Output the [x, y] coordinate of the center of the cell containing the given text.  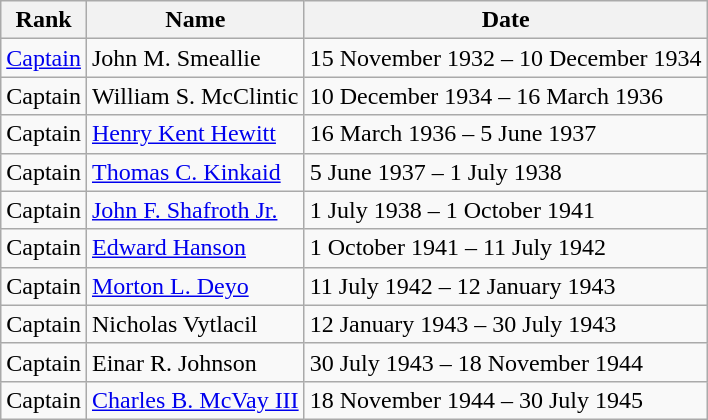
11 July 1942 – 12 January 1943 [506, 286]
Name [195, 20]
16 March 1936 – 5 June 1937 [506, 134]
William S. McClintic [195, 96]
5 June 1937 – 1 July 1938 [506, 172]
1 October 1941 – 11 July 1942 [506, 248]
Date [506, 20]
Charles B. McVay III [195, 400]
Edward Hanson [195, 248]
Morton L. Deyo [195, 286]
John M. Smeallie [195, 58]
1 July 1938 – 1 October 1941 [506, 210]
18 November 1944 – 30 July 1945 [506, 400]
Nicholas Vytlacil [195, 324]
Rank [44, 20]
John F. Shafroth Jr. [195, 210]
10 December 1934 – 16 March 1936 [506, 96]
Henry Kent Hewitt [195, 134]
12 January 1943 – 30 July 1943 [506, 324]
Einar R. Johnson [195, 362]
15 November 1932 – 10 December 1934 [506, 58]
Thomas C. Kinkaid [195, 172]
30 July 1943 – 18 November 1944 [506, 362]
